Output the [X, Y] coordinate of the center of the cell containing the given text.  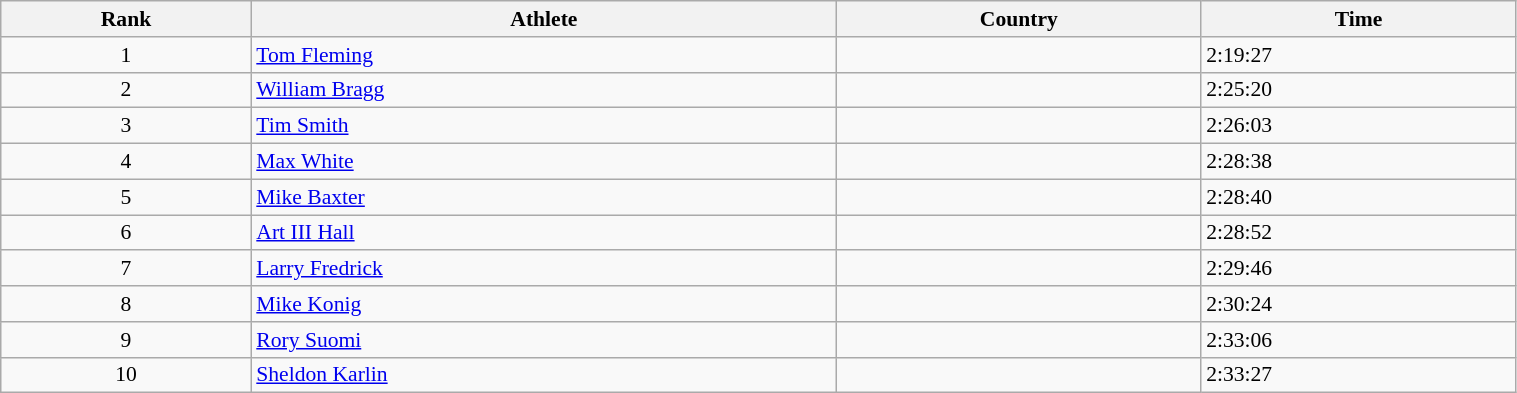
Rank [126, 19]
2:19:27 [1358, 55]
2:26:03 [1358, 126]
2:25:20 [1358, 90]
Rory Suomi [544, 340]
2:28:38 [1358, 162]
3 [126, 126]
6 [126, 233]
2 [126, 90]
8 [126, 304]
Sheldon Karlin [544, 375]
2:33:06 [1358, 340]
7 [126, 269]
Larry Fredrick [544, 269]
Mike Konig [544, 304]
Art III Hall [544, 233]
William Bragg [544, 90]
Tim Smith [544, 126]
Athlete [544, 19]
10 [126, 375]
Tom Fleming [544, 55]
2:28:52 [1358, 233]
Mike Baxter [544, 197]
2:30:24 [1358, 304]
2:33:27 [1358, 375]
2:28:40 [1358, 197]
5 [126, 197]
Max White [544, 162]
Time [1358, 19]
4 [126, 162]
Country [1020, 19]
2:29:46 [1358, 269]
1 [126, 55]
9 [126, 340]
